For the text-containing cell, return its midpoint in (X, Y) coordinate format. 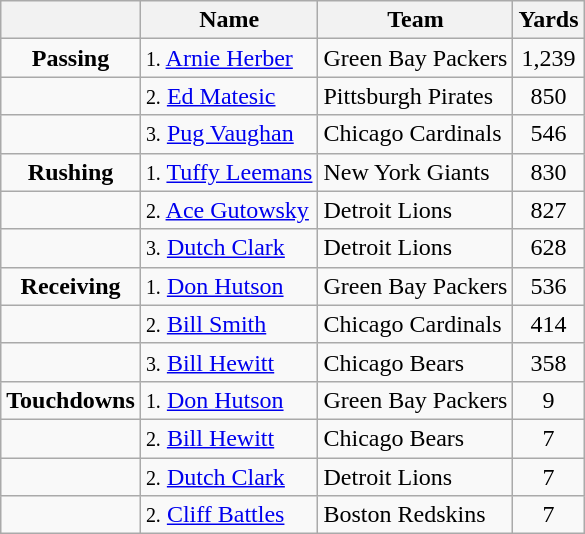
Yards (548, 20)
850 (548, 96)
Pittsburgh Pirates (416, 96)
2. Ace Gutowsky (229, 210)
Passing (71, 58)
9 (548, 400)
536 (548, 286)
Team (416, 20)
Touchdowns (71, 400)
3. Bill Hewitt (229, 362)
Rushing (71, 172)
1. Arnie Herber (229, 58)
New York Giants (416, 172)
358 (548, 362)
Name (229, 20)
3. Dutch Clark (229, 248)
2. Ed Matesic (229, 96)
2. Bill Smith (229, 324)
Receiving (71, 286)
3. Pug Vaughan (229, 134)
830 (548, 172)
1,239 (548, 58)
2. Dutch Clark (229, 477)
546 (548, 134)
628 (548, 248)
2. Cliff Battles (229, 515)
2. Bill Hewitt (229, 438)
1. Tuffy Leemans (229, 172)
414 (548, 324)
827 (548, 210)
Boston Redskins (416, 515)
